For the text-containing cell, return its midpoint in [x, y] coordinate format. 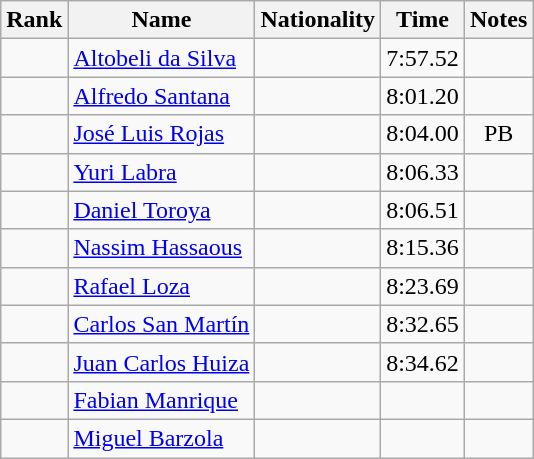
8:06.33 [423, 172]
8:23.69 [423, 286]
8:04.00 [423, 134]
PB [498, 134]
Rank [34, 20]
José Luis Rojas [162, 134]
Notes [498, 20]
Nassim Hassaous [162, 248]
Name [162, 20]
8:34.62 [423, 362]
Yuri Labra [162, 172]
Miguel Barzola [162, 438]
8:01.20 [423, 96]
Daniel Toroya [162, 210]
Nationality [318, 20]
Fabian Manrique [162, 400]
Rafael Loza [162, 286]
7:57.52 [423, 58]
8:06.51 [423, 210]
Carlos San Martín [162, 324]
Altobeli da Silva [162, 58]
8:32.65 [423, 324]
Juan Carlos Huiza [162, 362]
Time [423, 20]
8:15.36 [423, 248]
Alfredo Santana [162, 96]
